Capture the cell that displays the provided text and extract its [x, y] central coordinate. 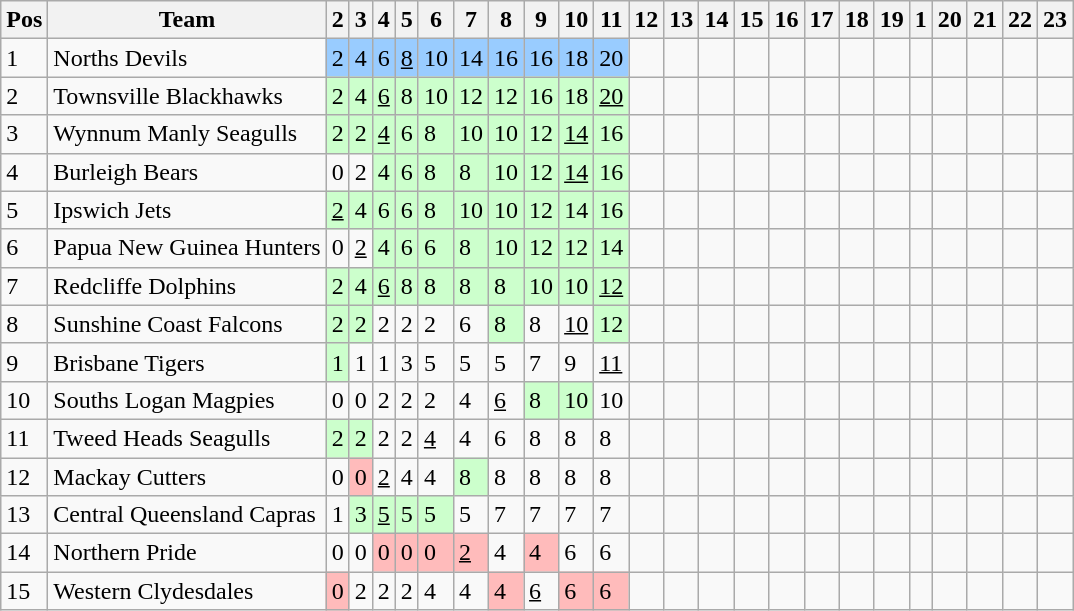
Western Clydesdales [187, 591]
Souths Logan Magpies [187, 400]
Norths Devils [187, 58]
Central Queensland Capras [187, 515]
Redcliffe Dolphins [187, 286]
17 [822, 20]
Burleigh Bears [187, 172]
Papua New Guinea Hunters [187, 248]
Pos [24, 20]
Townsville Blackhawks [187, 96]
Northern Pride [187, 553]
Tweed Heads Seagulls [187, 438]
Sunshine Coast Falcons [187, 324]
19 [892, 20]
Team [187, 20]
21 [984, 20]
Wynnum Manly Seagulls [187, 134]
Mackay Cutters [187, 477]
22 [1020, 20]
23 [1056, 20]
Brisbane Tigers [187, 362]
Ipswich Jets [187, 210]
